Locate the cell with the specified text and output its [X, Y] center coordinate. 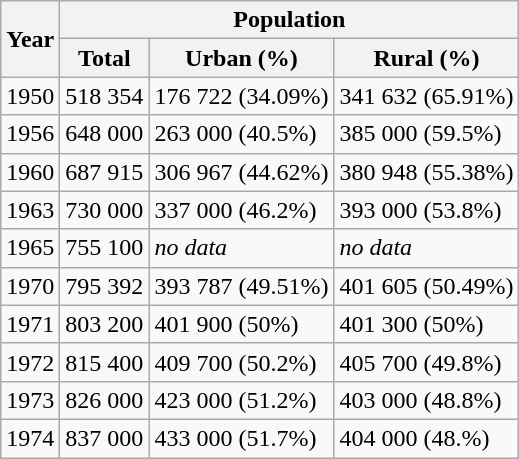
403 000 (48.8%) [426, 400]
1950 [30, 96]
393 787 (49.51%) [242, 286]
1960 [30, 172]
423 000 (51.2%) [242, 400]
518 354 [104, 96]
648 000 [104, 134]
401 605 (50.49%) [426, 286]
337 000 (46.2%) [242, 210]
730 000 [104, 210]
Rural (%) [426, 58]
380 948 (55.38%) [426, 172]
306 967 (44.62%) [242, 172]
401 300 (50%) [426, 324]
263 000 (40.5%) [242, 134]
Urban (%) [242, 58]
Total [104, 58]
341 632 (65.91%) [426, 96]
401 900 (50%) [242, 324]
393 000 (53.8%) [426, 210]
837 000 [104, 438]
385 000 (59.5%) [426, 134]
795 392 [104, 286]
404 000 (48.%) [426, 438]
Year [30, 39]
687 915 [104, 172]
755 100 [104, 248]
1971 [30, 324]
1972 [30, 362]
826 000 [104, 400]
176 722 (34.09%) [242, 96]
1956 [30, 134]
815 400 [104, 362]
Population [290, 20]
1974 [30, 438]
1965 [30, 248]
1963 [30, 210]
1973 [30, 400]
405 700 (49.8%) [426, 362]
433 000 (51.7%) [242, 438]
409 700 (50.2%) [242, 362]
803 200 [104, 324]
1970 [30, 286]
